Determine the (X, Y) coordinate at the center of the cell enclosing the given text.  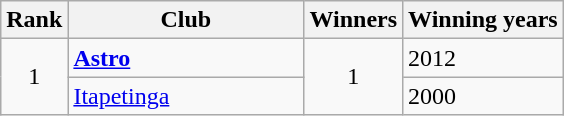
Itapetinga (186, 96)
Winners (354, 20)
2000 (484, 96)
Winning years (484, 20)
2012 (484, 58)
Rank (34, 20)
Astro (186, 58)
Club (186, 20)
